Output the (x, y) coordinate of the center of the cell containing the given text.  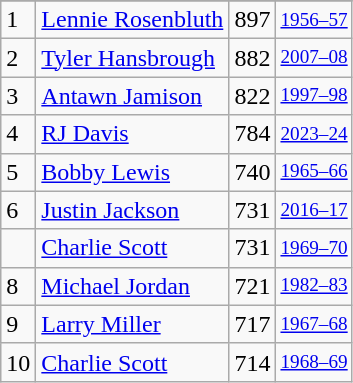
Justin Jackson (132, 210)
1968–69 (314, 362)
2 (18, 58)
1 (18, 20)
2007–08 (314, 58)
714 (252, 362)
Lennie Rosenbluth (132, 20)
Michael Jordan (132, 286)
740 (252, 172)
Bobby Lewis (132, 172)
1997–98 (314, 96)
1965–66 (314, 172)
784 (252, 134)
721 (252, 286)
8 (18, 286)
6 (18, 210)
1967–68 (314, 324)
2016–17 (314, 210)
822 (252, 96)
1982–83 (314, 286)
2023–24 (314, 134)
4 (18, 134)
897 (252, 20)
Larry Miller (132, 324)
9 (18, 324)
717 (252, 324)
1969–70 (314, 248)
882 (252, 58)
10 (18, 362)
5 (18, 172)
3 (18, 96)
RJ Davis (132, 134)
Tyler Hansbrough (132, 58)
1956–57 (314, 20)
Antawn Jamison (132, 96)
